Provide the (X, Y) coordinate of the cell's center where the given text is located.  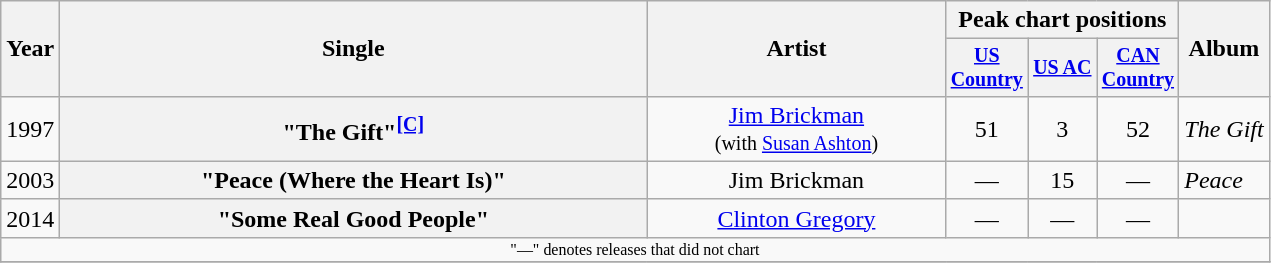
Clinton Gregory (796, 218)
"The Gift"[C] (354, 128)
"Some Real Good People" (354, 218)
2003 (30, 180)
Single (354, 49)
15 (1062, 180)
3 (1062, 128)
Year (30, 49)
US AC (1062, 68)
Album (1224, 49)
"—" denotes releases that did not chart (635, 249)
1997 (30, 128)
2014 (30, 218)
Jim Brickman(with Susan Ashton) (796, 128)
Peak chart positions (1062, 20)
The Gift (1224, 128)
Artist (796, 49)
Jim Brickman (796, 180)
Peace (1224, 180)
51 (987, 128)
"Peace (Where the Heart Is)" (354, 180)
52 (1138, 128)
CAN Country (1138, 68)
US Country (987, 68)
